Scan for the cell matching the given text and deliver its (x, y) coordinate at center. 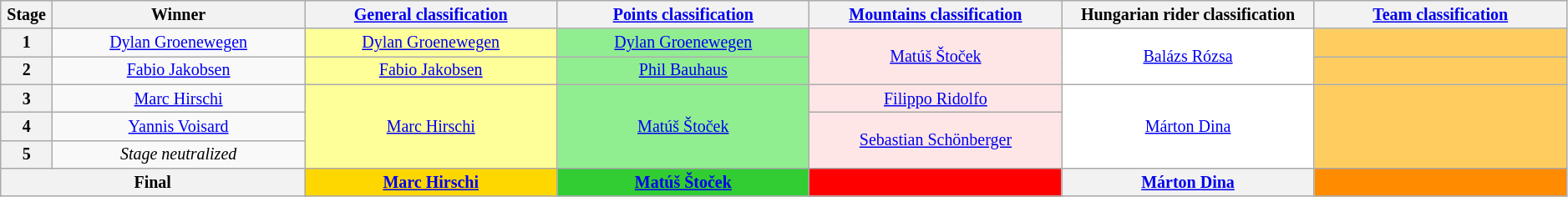
Points classification (683, 15)
Balázs Rózsa (1188, 57)
Stage neutralized (179, 154)
Final (153, 182)
2 (27, 70)
5 (27, 154)
Filippo Ridolfo (936, 98)
Hungarian rider classification (1188, 15)
Team classification (1440, 15)
Sebastian Schönberger (936, 140)
Mountains classification (936, 15)
General classification (431, 15)
4 (27, 127)
1 (27, 43)
Stage (27, 15)
3 (27, 98)
Winner (179, 15)
Yannis Voisard (179, 127)
Phil Bauhaus (683, 70)
